Detect which cell encompasses the target text, then output its (x, y) center coordinate. 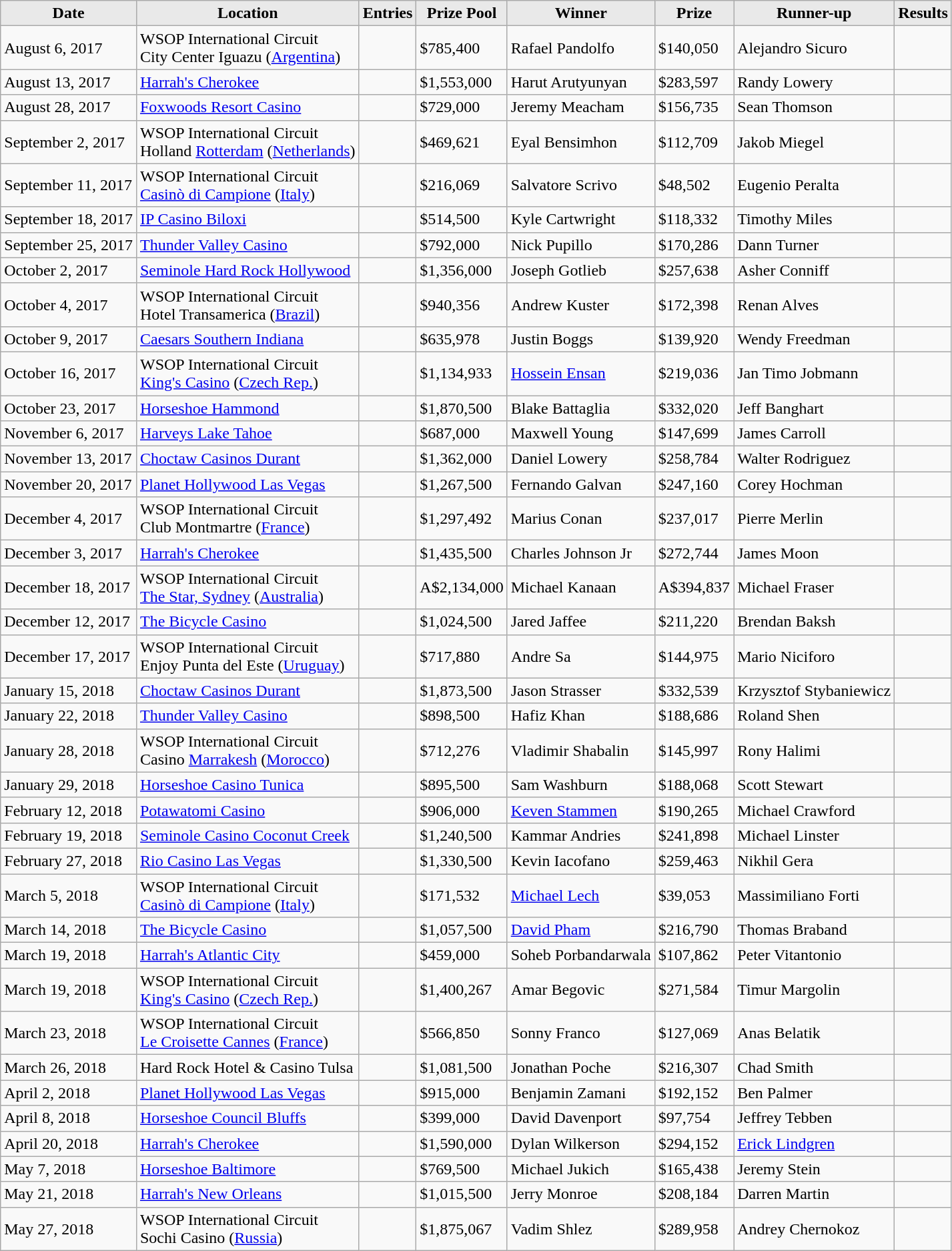
December 18, 2017 (69, 587)
Andrey Chernokoz (814, 1229)
Prize Pool (462, 13)
Walter Rodriguez (814, 459)
Ben Palmer (814, 1093)
August 13, 2017 (69, 82)
WSOP International CircuitCasino Marrakesh (Morocco) (248, 750)
Michael Jukich (580, 1169)
$171,532 (462, 895)
$139,920 (694, 339)
Vladimir Shabalin (580, 750)
$1,081,500 (462, 1068)
Kyle Cartwright (580, 220)
Harrah's New Orleans (248, 1194)
$190,265 (694, 810)
$147,699 (694, 434)
$1,873,500 (462, 691)
WSOP International CircuitHotel Transamerica (Brazil) (248, 304)
May 21, 2018 (69, 1194)
Hafiz Khan (580, 716)
$188,068 (694, 785)
October 2, 2017 (69, 270)
March 26, 2018 (69, 1068)
Caesars Southern Indiana (248, 339)
Jeremy Stein (814, 1169)
$332,539 (694, 691)
January 15, 2018 (69, 691)
WSOP International CircuitSochi Casino (Russia) (248, 1229)
Asher Conniff (814, 270)
September 25, 2017 (69, 245)
$906,000 (462, 810)
$1,400,267 (462, 990)
$165,438 (694, 1169)
Jeff Banghart (814, 408)
A$2,134,000 (462, 587)
Eugenio Peralta (814, 185)
$211,220 (694, 622)
$259,463 (694, 861)
Jonathan Poche (580, 1068)
$48,502 (694, 185)
Justin Boggs (580, 339)
$915,000 (462, 1093)
Jakob Miegel (814, 141)
Horseshoe Casino Tunica (248, 785)
$1,057,500 (462, 930)
Erick Lindgren (814, 1144)
Seminole Hard Rock Hollywood (248, 270)
August 28, 2017 (69, 107)
$1,330,500 (462, 861)
Harut Arutyunyan (580, 82)
$399,000 (462, 1118)
$1,134,933 (462, 374)
$1,015,500 (462, 1194)
Jerry Monroe (580, 1194)
January 29, 2018 (69, 785)
Timur Margolin (814, 990)
Darren Martin (814, 1194)
Peter Vitantonio (814, 955)
Joseph Gotlieb (580, 270)
December 17, 2017 (69, 657)
$247,160 (694, 484)
September 11, 2017 (69, 185)
Sean Thomson (814, 107)
Seminole Casino Coconut Creek (248, 835)
February 19, 2018 (69, 835)
Sam Washburn (580, 785)
Andre Sa (580, 657)
Results (923, 13)
Jeremy Meacham (580, 107)
Runner-up (814, 13)
Alejandro Sicuro (814, 48)
$140,050 (694, 48)
$940,356 (462, 304)
$332,020 (694, 408)
$283,597 (694, 82)
Daniel Lowery (580, 459)
Foxwoods Resort Casino (248, 107)
Vadim Shlez (580, 1229)
David Davenport (580, 1118)
Horseshoe Hammond (248, 408)
$97,754 (694, 1118)
$785,400 (462, 48)
Hossein Ensan (580, 374)
James Carroll (814, 434)
$219,036 (694, 374)
Randy Lowery (814, 82)
October 9, 2017 (69, 339)
A$394,837 (694, 587)
$170,286 (694, 245)
March 14, 2018 (69, 930)
November 13, 2017 (69, 459)
Massimiliano Forti (814, 895)
December 4, 2017 (69, 519)
$717,880 (462, 657)
Harrah's Atlantic City (248, 955)
WSOP International CircuitThe Star, Sydney (Australia) (248, 587)
$39,053 (694, 895)
WSOP International CircuitLe Croisette Cannes (France) (248, 1033)
$1,435,500 (462, 553)
Jason Strasser (580, 691)
James Moon (814, 553)
Marius Conan (580, 519)
Michael Kanaan (580, 587)
Thomas Braband (814, 930)
Jan Timo Jobmann (814, 374)
IP Casino Biloxi (248, 220)
$1,870,500 (462, 408)
Winner (580, 13)
$1,875,067 (462, 1229)
$1,267,500 (462, 484)
$258,784 (694, 459)
Rony Halimi (814, 750)
$566,850 (462, 1033)
WSOP International CircuitCity Center Iguazu (Argentina) (248, 48)
Andrew Kuster (580, 304)
August 6, 2017 (69, 48)
Soheb Porbandarwala (580, 955)
Dylan Wilkerson (580, 1144)
$112,709 (694, 141)
Corey Hochman (814, 484)
April 2, 2018 (69, 1093)
Maxwell Young (580, 434)
$1,362,000 (462, 459)
Horseshoe Council Bluffs (248, 1118)
November 6, 2017 (69, 434)
Salvatore Scrivo (580, 185)
Michael Fraser (814, 587)
$237,017 (694, 519)
$687,000 (462, 434)
Keven Stammen (580, 810)
$1,297,492 (462, 519)
$895,500 (462, 785)
December 12, 2017 (69, 622)
January 22, 2018 (69, 716)
$289,958 (694, 1229)
Brendan Baksh (814, 622)
WSOP International CircuitClub Montmartre (France) (248, 519)
Eyal Bensimhon (580, 141)
Dann Turner (814, 245)
Michael Lech (580, 895)
April 20, 2018 (69, 1144)
$216,790 (694, 930)
Charles Johnson Jr (580, 553)
$216,307 (694, 1068)
$1,553,000 (462, 82)
$144,975 (694, 657)
$118,332 (694, 220)
$769,500 (462, 1169)
$1,240,500 (462, 835)
Potawatomi Casino (248, 810)
$469,621 (462, 141)
Pierre Merlin (814, 519)
September 18, 2017 (69, 220)
$792,000 (462, 245)
$107,862 (694, 955)
$459,000 (462, 955)
Krzysztof Stybaniewicz (814, 691)
Renan Alves (814, 304)
Benjamin Zamani (580, 1093)
March 5, 2018 (69, 895)
Anas Belatik (814, 1033)
$294,152 (694, 1144)
October 23, 2017 (69, 408)
$272,744 (694, 553)
May 27, 2018 (69, 1229)
$172,398 (694, 304)
$271,584 (694, 990)
Mario Niciforo (814, 657)
$127,069 (694, 1033)
$156,735 (694, 107)
Jared Jaffee (580, 622)
Roland Shen (814, 716)
Entries (388, 13)
Jeffrey Tebben (814, 1118)
$145,997 (694, 750)
Rafael Pandolfo (580, 48)
Horseshoe Baltimore (248, 1169)
Location (248, 13)
Timothy Miles (814, 220)
December 3, 2017 (69, 553)
October 16, 2017 (69, 374)
WSOP International CircuitEnjoy Punta del Este (Uruguay) (248, 657)
$898,500 (462, 716)
November 20, 2017 (69, 484)
$514,500 (462, 220)
January 28, 2018 (69, 750)
Chad Smith (814, 1068)
$712,276 (462, 750)
WSOP International CircuitHolland Rotterdam (Netherlands) (248, 141)
Rio Casino Las Vegas (248, 861)
October 4, 2017 (69, 304)
Harveys Lake Tahoe (248, 434)
$216,069 (462, 185)
Michael Crawford (814, 810)
$241,898 (694, 835)
Scott Stewart (814, 785)
March 23, 2018 (69, 1033)
$1,590,000 (462, 1144)
$1,024,500 (462, 622)
David Pham (580, 930)
Prize (694, 13)
Nikhil Gera (814, 861)
Fernando Galvan (580, 484)
Sonny Franco (580, 1033)
$257,638 (694, 270)
Blake Battaglia (580, 408)
$188,686 (694, 716)
Wendy Freedman (814, 339)
Date (69, 13)
$729,000 (462, 107)
Nick Pupillo (580, 245)
May 7, 2018 (69, 1169)
$1,356,000 (462, 270)
Kammar Andries (580, 835)
Hard Rock Hotel & Casino Tulsa (248, 1068)
Michael Linster (814, 835)
September 2, 2017 (69, 141)
Amar Begovic (580, 990)
$208,184 (694, 1194)
February 27, 2018 (69, 861)
April 8, 2018 (69, 1118)
February 12, 2018 (69, 810)
Kevin Iacofano (580, 861)
$192,152 (694, 1093)
$635,978 (462, 339)
